Return the (X, Y) coordinate for the center point of the cell that contains the specified text.  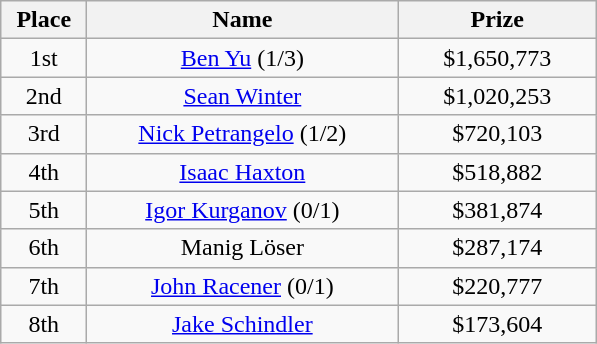
Manig Löser (242, 248)
$720,103 (498, 134)
Place (44, 20)
Prize (498, 20)
1st (44, 58)
$1,650,773 (498, 58)
Sean Winter (242, 96)
Igor Kurganov (0/1) (242, 210)
2nd (44, 96)
$287,174 (498, 248)
John Racener (0/1) (242, 286)
$1,020,253 (498, 96)
3rd (44, 134)
$220,777 (498, 286)
$518,882 (498, 172)
$381,874 (498, 210)
$173,604 (498, 324)
Nick Petrangelo (1/2) (242, 134)
Ben Yu (1/3) (242, 58)
8th (44, 324)
5th (44, 210)
Name (242, 20)
4th (44, 172)
Isaac Haxton (242, 172)
7th (44, 286)
Jake Schindler (242, 324)
6th (44, 248)
